Pinpoint the cell where the given text exists, returning its (X, Y) midpoint coordinate. 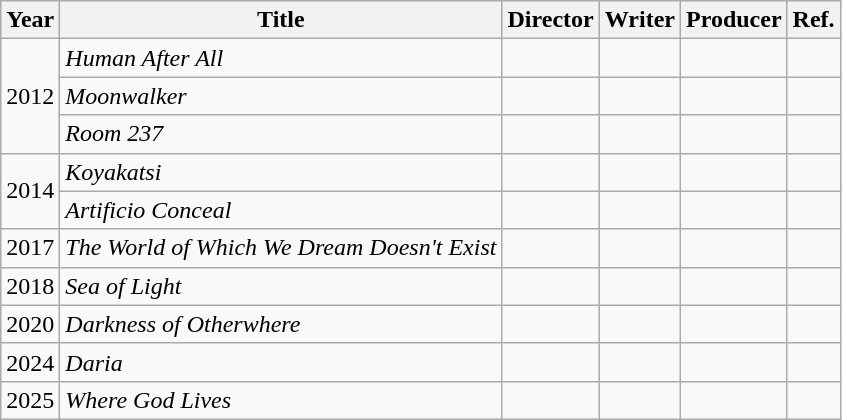
The World of Which We Dream Doesn't Exist (281, 248)
Koyakatsi (281, 172)
Where God Lives (281, 400)
Year (30, 20)
Director (550, 20)
Moonwalker (281, 96)
Artificio Conceal (281, 210)
2024 (30, 362)
2017 (30, 248)
2018 (30, 286)
2014 (30, 191)
Room 237 (281, 134)
2020 (30, 324)
Ref. (814, 20)
Human After All (281, 58)
Daria (281, 362)
Producer (734, 20)
2025 (30, 400)
Writer (640, 20)
Sea of Light (281, 286)
2012 (30, 96)
Darkness of Otherwhere (281, 324)
Title (281, 20)
